Return the [X, Y] coordinate for the center point of the cell that contains the specified text.  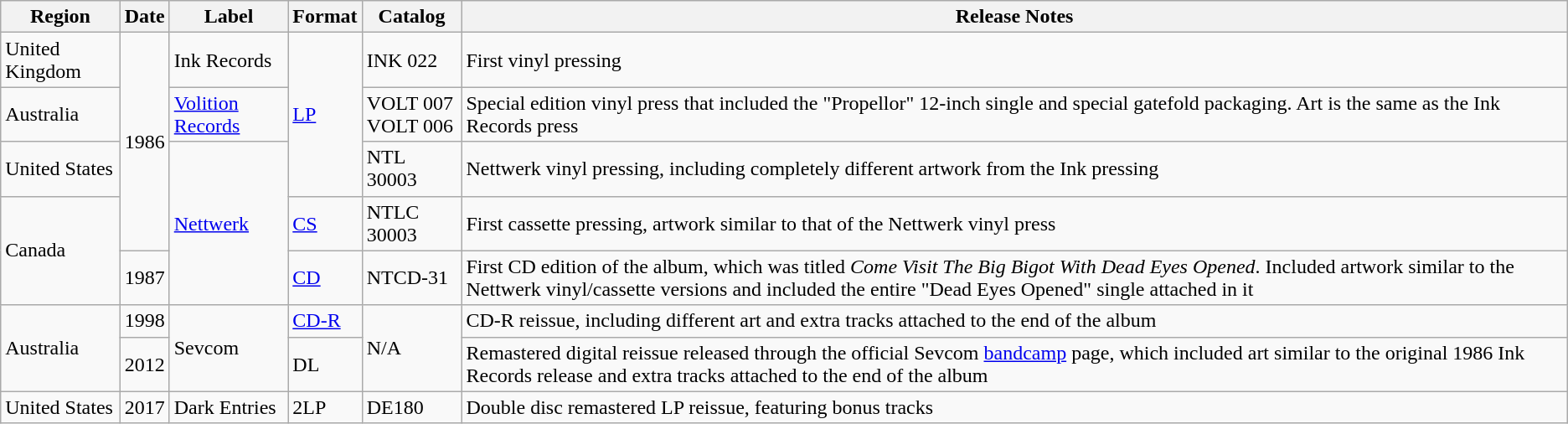
1986 [144, 142]
CD [325, 278]
Format [325, 17]
INK 022 [412, 60]
CD-R reissue, including different art and extra tracks attached to the end of the album [1014, 321]
Nettwerk vinyl pressing, including completely different artwork from the Ink pressing [1014, 169]
Sevcom [229, 349]
DE180 [412, 407]
VOLT 007 VOLT 006 [412, 114]
2012 [144, 364]
Date [144, 17]
Nettwerk [229, 223]
NTLC 30003 [412, 223]
Release Notes [1014, 17]
First cassette pressing, artwork similar to that of the Nettwerk vinyl press [1014, 223]
1987 [144, 278]
Dark Entries [229, 407]
CD-R [325, 321]
First vinyl pressing [1014, 60]
United Kingdom [60, 60]
Label [229, 17]
NTCD-31 [412, 278]
1998 [144, 321]
Special edition vinyl press that included the "Propellor" 12-inch single and special gatefold packaging. Art is the same as the Ink Records press [1014, 114]
N/A [412, 349]
LP [325, 114]
2017 [144, 407]
CS [325, 223]
Canada [60, 251]
Region [60, 17]
Volition Records [229, 114]
Double disc remastered LP reissue, featuring bonus tracks [1014, 407]
Catalog [412, 17]
2LP [325, 407]
NTL 30003 [412, 169]
DL [325, 364]
Ink Records [229, 60]
